From the cell containing the given text, extract its center point as [x, y] coordinate. 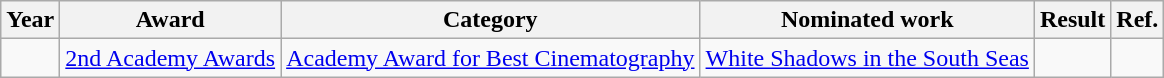
Category [490, 20]
Ref. [1138, 20]
White Shadows in the South Seas [867, 58]
2nd Academy Awards [170, 58]
Academy Award for Best Cinematography [490, 58]
Nominated work [867, 20]
Year [30, 20]
Result [1072, 20]
Award [170, 20]
